Determine the (X, Y) coordinate at the center of the cell enclosing the given text.  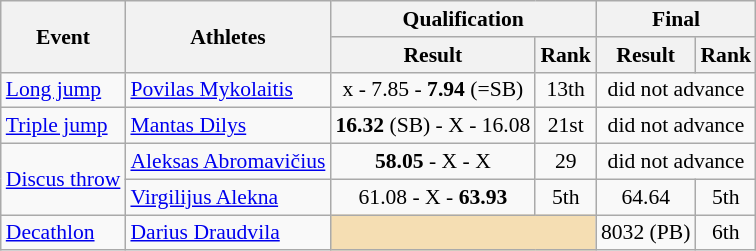
Athletes (228, 36)
Long jump (64, 90)
x - 7.85 - 7.94 (=SB) (432, 90)
64.64 (646, 197)
Darius Draudvila (228, 233)
6th (726, 233)
58.05 - X - X (432, 162)
Povilas Mykolaitis (228, 90)
16.32 (SB) - X - 16.08 (432, 126)
21st (566, 126)
Virgilijus Alekna (228, 197)
Event (64, 36)
8032 (PB) (646, 233)
Triple jump (64, 126)
Final (676, 19)
Mantas Dilys (228, 126)
Discus throw (64, 180)
Aleksas Abromavičius (228, 162)
13th (566, 90)
61.08 - X - 63.93 (432, 197)
Qualification (463, 19)
Decathlon (64, 233)
29 (566, 162)
